Scan for the cell matching the given text and deliver its (x, y) coordinate at center. 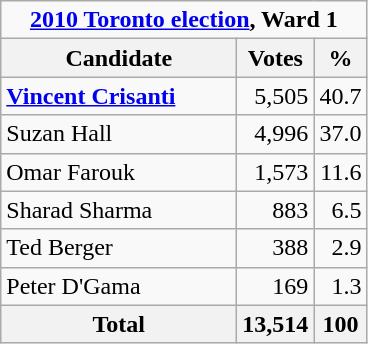
Total (119, 324)
Sharad Sharma (119, 210)
2.9 (340, 248)
11.6 (340, 172)
1,573 (276, 172)
Ted Berger (119, 248)
100 (340, 324)
37.0 (340, 134)
169 (276, 286)
40.7 (340, 96)
388 (276, 248)
Votes (276, 58)
% (340, 58)
6.5 (340, 210)
Vincent Crisanti (119, 96)
Suzan Hall (119, 134)
Peter D'Gama (119, 286)
5,505 (276, 96)
2010 Toronto election, Ward 1 (184, 20)
4,996 (276, 134)
1.3 (340, 286)
13,514 (276, 324)
Candidate (119, 58)
Omar Farouk (119, 172)
883 (276, 210)
